From the cell containing the given text, extract its center point as [X, Y] coordinate. 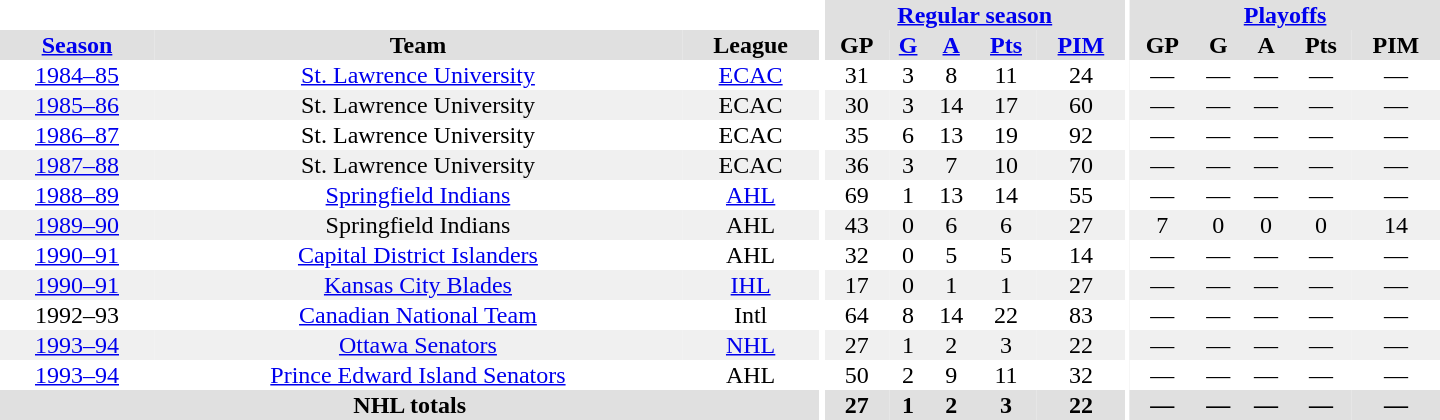
Ottawa Senators [418, 345]
Team [418, 45]
83 [1081, 315]
31 [857, 75]
64 [857, 315]
50 [857, 375]
NHL totals [410, 405]
1987–88 [77, 165]
43 [857, 225]
92 [1081, 135]
9 [951, 375]
35 [857, 135]
19 [1006, 135]
1988–89 [77, 195]
Prince Edward Island Senators [418, 375]
League [750, 45]
1992–93 [77, 315]
Season [77, 45]
Regular season [975, 15]
Capital District Islanders [418, 255]
24 [1081, 75]
30 [857, 105]
Intl [750, 315]
Canadian National Team [418, 315]
70 [1081, 165]
69 [857, 195]
1986–87 [77, 135]
10 [1006, 165]
NHL [750, 345]
60 [1081, 105]
IHL [750, 285]
1984–85 [77, 75]
55 [1081, 195]
36 [857, 165]
1989–90 [77, 225]
Playoffs [1285, 15]
1985–86 [77, 105]
Kansas City Blades [418, 285]
